Identify which cell holds the provided text, then report its (x, y) central coordinate. 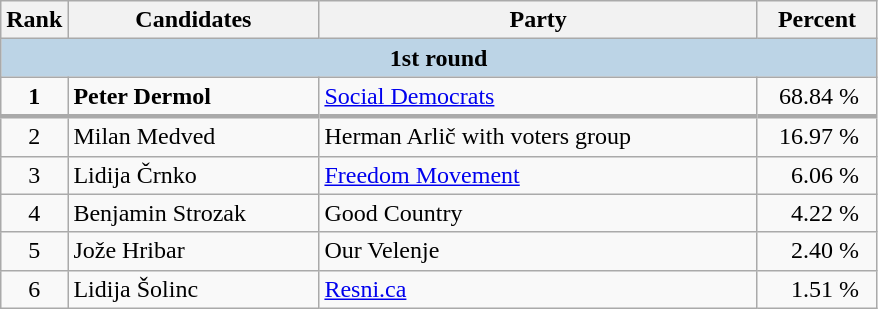
Candidates (194, 20)
Lidija Črnko (194, 175)
4 (34, 213)
2.40 % (816, 251)
2 (34, 136)
6 (34, 289)
4.22 % (816, 213)
Milan Medved (194, 136)
Peter Dermol (194, 97)
Jože Hribar (194, 251)
6.06 % (816, 175)
68.84 % (816, 97)
Good Country (538, 213)
Resni.ca (538, 289)
1 (34, 97)
Rank (34, 20)
5 (34, 251)
Lidija Šolinc (194, 289)
Benjamin Strozak (194, 213)
1.51 % (816, 289)
1st round (439, 58)
3 (34, 175)
Party (538, 20)
Social Democrats (538, 97)
Freedom Movement (538, 175)
Our Velenje (538, 251)
16.97 % (816, 136)
Herman Arlič with voters group (538, 136)
Percent (816, 20)
